Detect which cell encompasses the target text, then output its (X, Y) center coordinate. 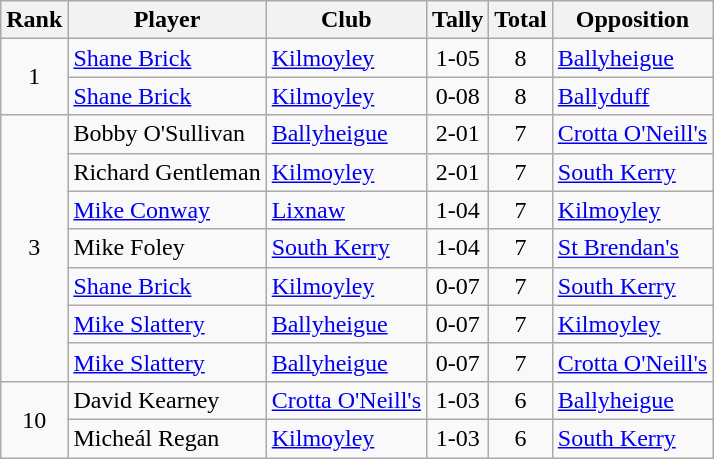
Opposition (632, 20)
Richard Gentleman (167, 172)
Ballyduff (632, 96)
Rank (34, 20)
Mike Conway (167, 210)
Micheál Regan (167, 438)
1-05 (458, 58)
Player (167, 20)
1 (34, 77)
10 (34, 419)
Lixnaw (346, 210)
Total (521, 20)
Mike Foley (167, 248)
Tally (458, 20)
0-08 (458, 96)
3 (34, 248)
St Brendan's (632, 248)
Club (346, 20)
David Kearney (167, 400)
Bobby O'Sullivan (167, 134)
